Search for the cell housing the specified text and yield its (x, y) center coordinate. 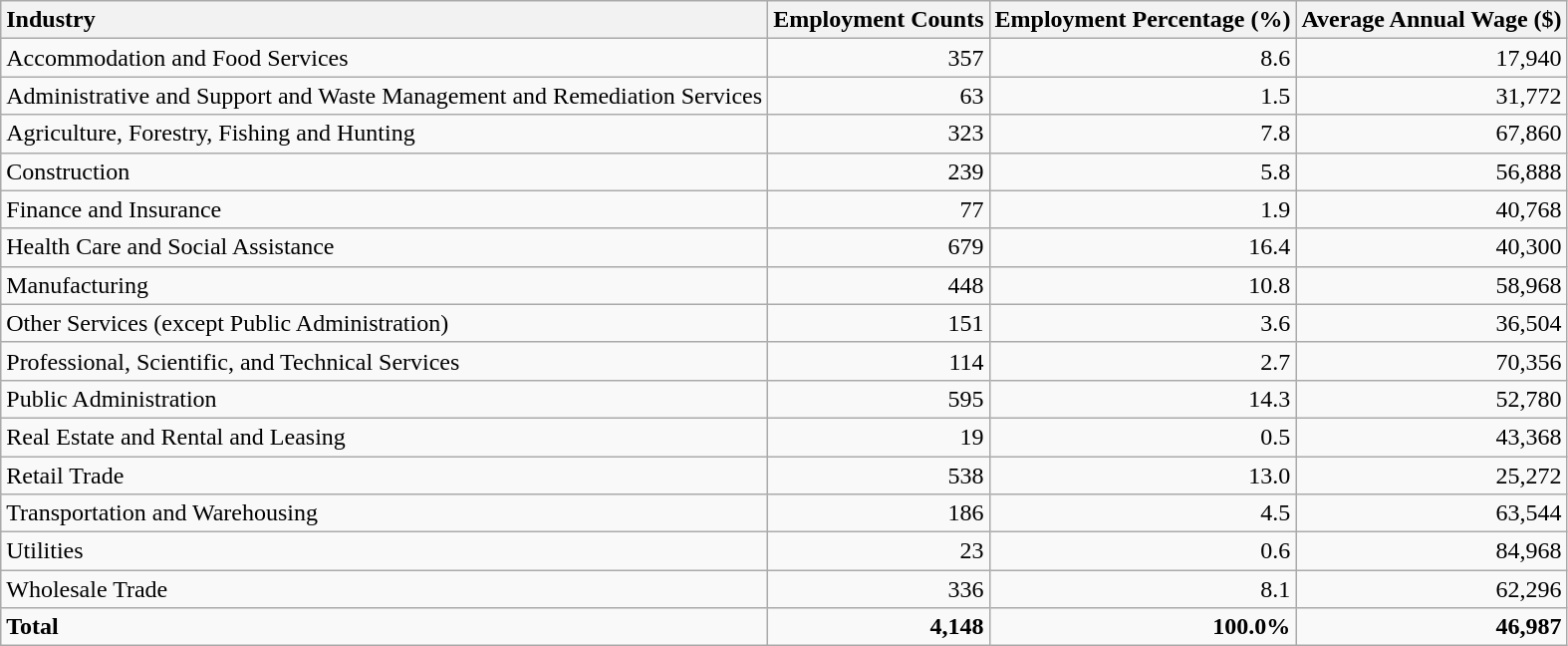
25,272 (1432, 476)
595 (879, 399)
52,780 (1432, 399)
323 (879, 134)
8.1 (1143, 589)
10.8 (1143, 285)
Transportation and Warehousing (385, 513)
336 (879, 589)
36,504 (1432, 323)
Manufacturing (385, 285)
5.8 (1143, 171)
40,768 (1432, 209)
151 (879, 323)
84,968 (1432, 551)
31,772 (1432, 96)
63 (879, 96)
Total (385, 627)
16.4 (1143, 247)
40,300 (1432, 247)
357 (879, 58)
Other Services (except Public Administration) (385, 323)
13.0 (1143, 476)
17,940 (1432, 58)
448 (879, 285)
7.8 (1143, 134)
Retail Trade (385, 476)
186 (879, 513)
Real Estate and Rental and Leasing (385, 437)
56,888 (1432, 171)
43,368 (1432, 437)
62,296 (1432, 589)
Wholesale Trade (385, 589)
19 (879, 437)
67,860 (1432, 134)
1.9 (1143, 209)
Average Annual Wage ($) (1432, 20)
239 (879, 171)
Construction (385, 171)
Employment Counts (879, 20)
Employment Percentage (%) (1143, 20)
70,356 (1432, 361)
538 (879, 476)
100.0% (1143, 627)
14.3 (1143, 399)
Professional, Scientific, and Technical Services (385, 361)
3.6 (1143, 323)
Accommodation and Food Services (385, 58)
8.6 (1143, 58)
77 (879, 209)
Health Care and Social Assistance (385, 247)
Finance and Insurance (385, 209)
4,148 (879, 627)
114 (879, 361)
58,968 (1432, 285)
46,987 (1432, 627)
Public Administration (385, 399)
Industry (385, 20)
23 (879, 551)
0.5 (1143, 437)
63,544 (1432, 513)
4.5 (1143, 513)
Agriculture, Forestry, Fishing and Hunting (385, 134)
679 (879, 247)
0.6 (1143, 551)
1.5 (1143, 96)
Administrative and Support and Waste Management and Remediation Services (385, 96)
2.7 (1143, 361)
Utilities (385, 551)
